Pinpoint the cell where the given text exists, returning its [X, Y] midpoint coordinate. 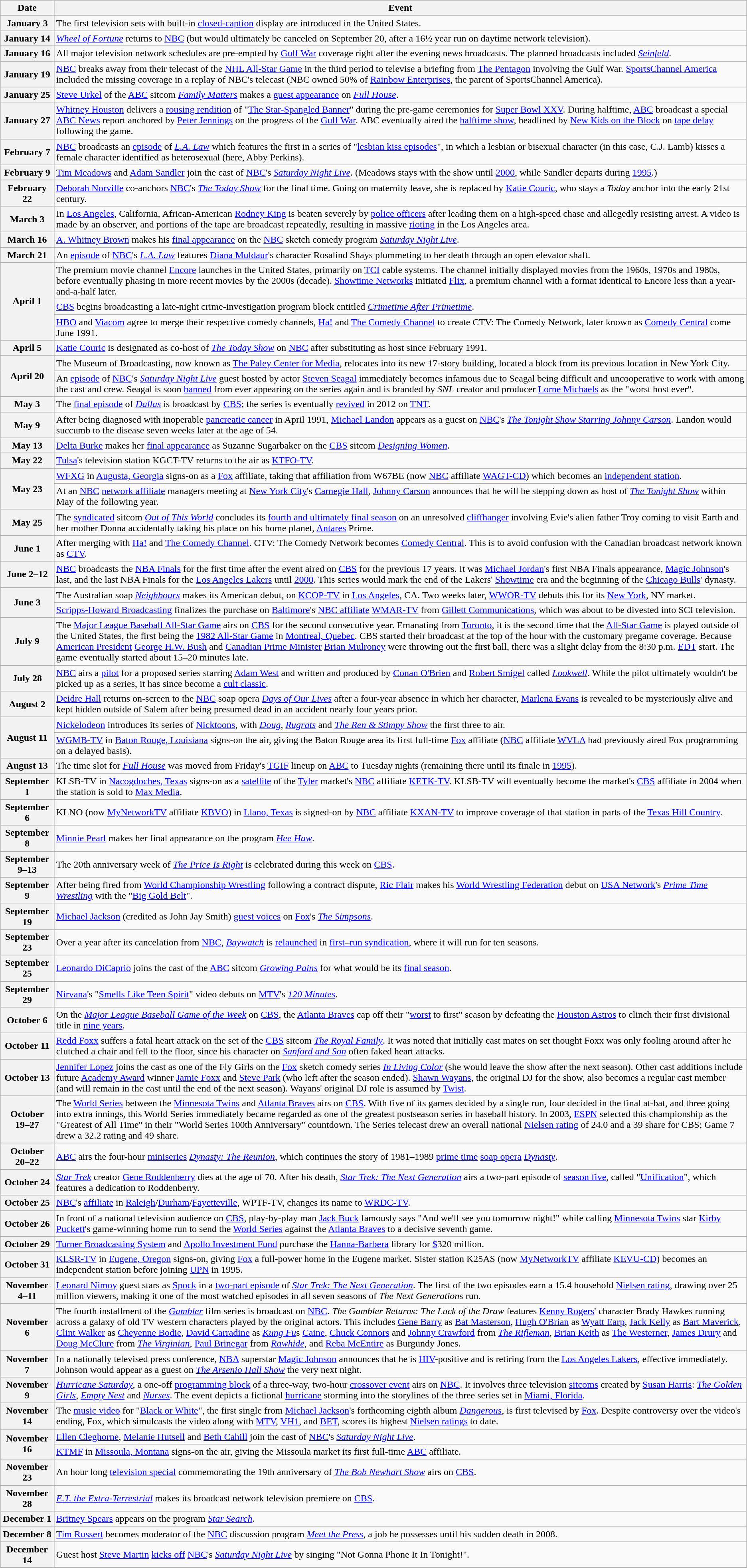
May 25 [27, 522]
Date [27, 8]
August 11 [27, 738]
May 3 [27, 404]
September 25 [27, 968]
October 31 [27, 1264]
November 14 [27, 1416]
January 3 [27, 23]
September 19 [27, 916]
November 28 [27, 1498]
November 7 [27, 1364]
Tulsa's television station KGCT-TV returns to the air as KTFO-TV. [400, 461]
Steve Urkel of the ABC sitcom Family Matters makes a guest appearance on Full House. [400, 95]
An hour long television special commemorating the 19th anniversary of The Bob Newhart Show airs on CBS. [400, 1473]
May 23 [27, 488]
Over a year after its cancelation from NBC, Baywatch is relaunched in first–run syndication, where it will run for ten seasons. [400, 942]
October 29 [27, 1244]
The 20th anniversary week of The Price Is Right is celebrated during this week on CBS. [400, 864]
ABC airs the four-hour miniseries Dynasty: The Reunion, which continues the story of 1981–1989 prime time soap opera Dynasty. [400, 1157]
November 16 [27, 1444]
May 22 [27, 461]
E.T. the Extra-Terrestrial makes its broadcast network television premiere on CBS. [400, 1498]
Turner Broadcasting System and Apollo Investment Fund purchase the Hanna-Barbera library for $320 million. [400, 1244]
Event [400, 8]
October 20–22 [27, 1157]
Britney Spears appears on the program Star Search. [400, 1519]
KTMF in Missoula, Montana signs-on the air, giving the Missoula market its first full-time ABC affiliate. [400, 1452]
Delta Burke makes her final appearance as Suzanne Sugarbaker on the CBS sitcom Designing Women. [400, 445]
The final episode of Dallas is broadcast by CBS; the series is eventually revived in 2012 on TNT. [400, 404]
Tim Russert becomes moderator of the NBC discussion program Meet the Press, a job he possesses until his sudden death in 2008. [400, 1534]
October 24 [27, 1182]
Minnie Pearl makes her final appearance on the program Hee Haw. [400, 838]
CBS begins broadcasting a late-night crime-investigation program block entitled Crimetime After Primetime. [400, 307]
June 3 [27, 603]
Katie Couric is designated as co-host of The Today Show on NBC after substituting as host since February 1991. [400, 348]
Michael Jackson (credited as John Jay Smith) guest voices on Fox's The Simpsons. [400, 916]
An episode of NBC's L.A. Law features Diana Muldaur's character Rosalind Shays plummeting to her death through an open elevator shaft. [400, 255]
August 2 [27, 704]
November 9 [27, 1390]
December 8 [27, 1534]
September 23 [27, 942]
February 9 [27, 172]
October 11 [27, 1046]
January 19 [27, 74]
June 2–12 [27, 574]
December 1 [27, 1519]
February 7 [27, 152]
Ellen Cleghorne, Melanie Hutsell and Beth Cahill join the cast of NBC's Saturday Night Live. [400, 1436]
August 13 [27, 766]
Tim Meadows and Adam Sandler join the cast of NBC's Saturday Night Live. (Meadows stays with the show until 2000, while Sandler departs during 1995.) [400, 172]
The first television sets with built-in closed-caption display are introduced in the United States. [400, 23]
September 9 [27, 890]
NBC's affiliate in Raleigh/Durham/Fayetteville, WPTF-TV, changes its name to WRDC-TV. [400, 1203]
November 23 [27, 1473]
September 29 [27, 994]
September 6 [27, 813]
October 26 [27, 1224]
March 21 [27, 255]
January 16 [27, 53]
April 20 [27, 376]
July 9 [27, 642]
A. Whitney Brown makes his final appearance on the NBC sketch comedy program Saturday Night Live. [400, 239]
January 27 [27, 121]
Leonardo DiCaprio joins the cast of the ABC sitcom Growing Pains for what would be its final season. [400, 968]
October 13 [27, 1078]
May 9 [27, 425]
April 5 [27, 348]
June 1 [27, 548]
February 22 [27, 193]
October 25 [27, 1203]
September 1 [27, 786]
December 14 [27, 1555]
January 25 [27, 95]
March 3 [27, 219]
The time slot for Full House was moved from Friday's TGIF lineup on ABC to Tuesday nights (remaining there until its finale in 1995). [400, 766]
Nirvana's "Smells Like Teen Spirit" video debuts on MTV's 120 Minutes. [400, 994]
May 13 [27, 445]
July 28 [27, 678]
January 14 [27, 38]
September 9–13 [27, 864]
September 8 [27, 838]
October 19–27 [27, 1120]
November 6 [27, 1327]
October 6 [27, 1020]
March 16 [27, 239]
Guest host Steve Martin kicks off NBC's Saturday Night Live by singing "Not Gonna Phone It In Tonight!". [400, 1555]
Nickelodeon introduces its series of Nicktoons, with Doug, Rugrats and The Ren & Stimpy Show the first three to air. [400, 725]
Wheel of Fortune returns to NBC (but would ultimately be canceled on September 20, after a 16½ year run on daytime network television). [400, 38]
April 1 [27, 302]
November 4–11 [27, 1291]
